Extract the (x, y) coordinate from the center of the cell holding the provided text.  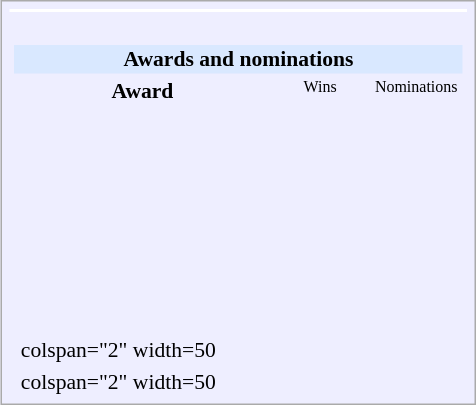
Awards and nominations (238, 59)
Award (142, 90)
Awards and nominations Award Wins Nominations (239, 174)
Wins (320, 90)
Nominations (416, 90)
